Search for the cell housing the specified text and yield its [x, y] center coordinate. 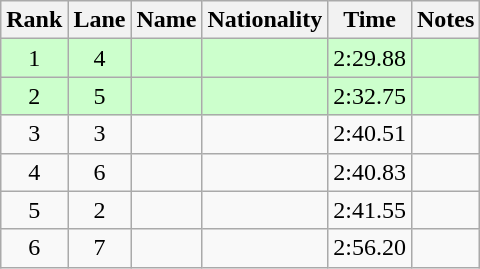
Lane [100, 20]
2:41.55 [370, 210]
Nationality [265, 20]
Name [166, 20]
Notes [445, 20]
2:40.51 [370, 134]
1 [34, 58]
2:40.83 [370, 172]
7 [100, 248]
Time [370, 20]
2:32.75 [370, 96]
2:29.88 [370, 58]
Rank [34, 20]
2:56.20 [370, 248]
